From the cell containing the given text, extract its center point as (X, Y) coordinate. 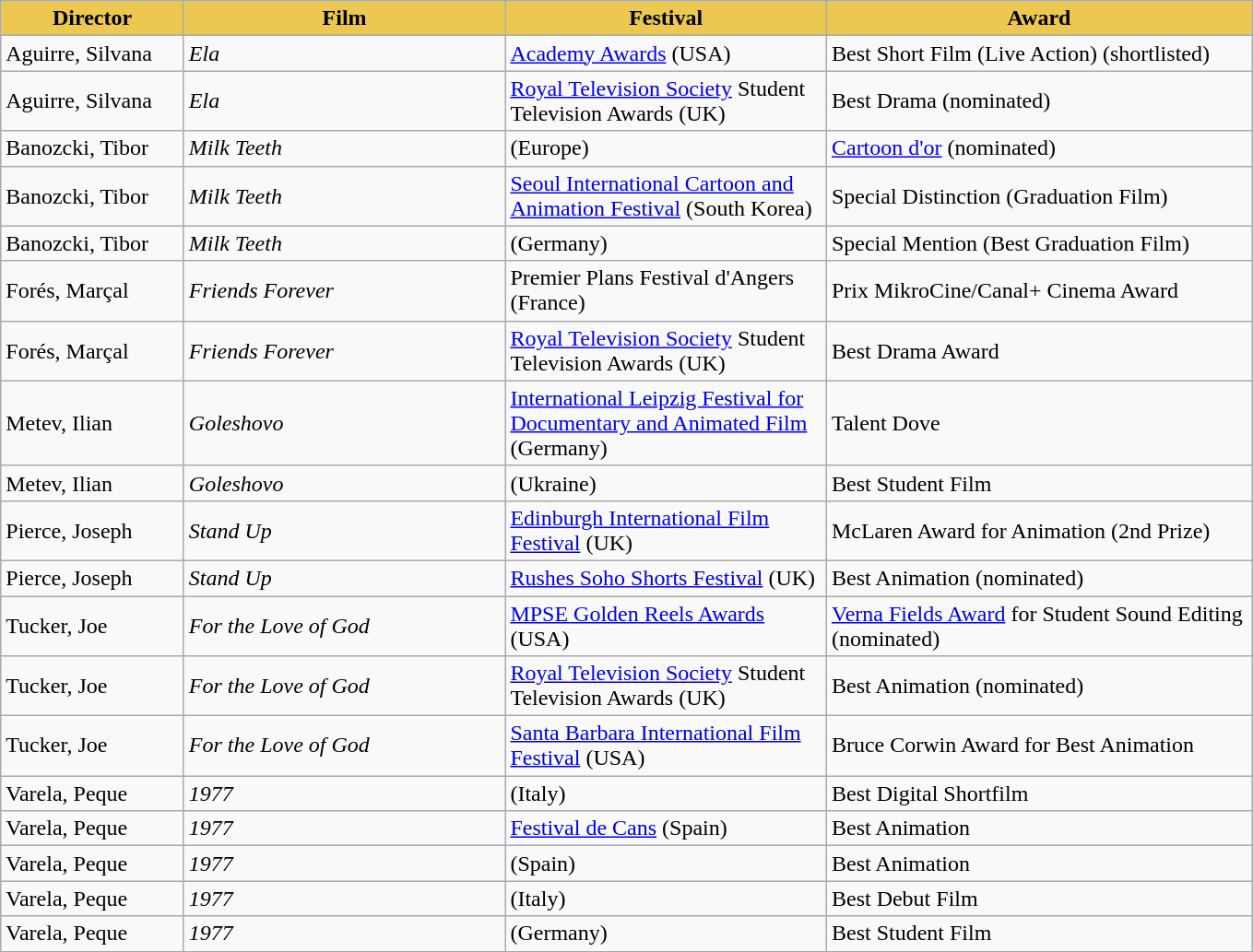
(Ukraine) (666, 483)
Rushes Soho Shorts Festival (UK) (666, 578)
Talent Dove (1038, 423)
Best Digital Shortfilm (1038, 793)
Best Debut Film (1038, 899)
Verna Fields Award for Student Sound Editing (nominated) (1038, 625)
International Leipzig Festival for Documentary and Animated Film (Germany) (666, 423)
Bruce Corwin Award for Best Animation (1038, 746)
Special Mention (Best Graduation Film) (1038, 243)
(Europe) (666, 148)
McLaren Award for Animation (2nd Prize) (1038, 531)
Best Short Film (Live Action) (shortlisted) (1038, 53)
Cartoon d'or (nominated) (1038, 148)
Academy Awards (USA) (666, 53)
Festival de Cans (Spain) (666, 829)
Prix MikroCine/Canal+ Cinema Award (1038, 291)
Best Drama Award (1038, 350)
Santa Barbara International Film Festival (USA) (666, 746)
Director (92, 18)
Edinburgh International Film Festival (UK) (666, 531)
Award (1038, 18)
Seoul International Cartoon and Animation Festival (South Korea) (666, 195)
MPSE Golden Reels Awards (USA) (666, 625)
Premier Plans Festival d'Angers (France) (666, 291)
Special Distinction (Graduation Film) (1038, 195)
Best Drama (nominated) (1038, 101)
Festival (666, 18)
Film (345, 18)
(Spain) (666, 864)
